Provide the (x, y) coordinate of the cell's center where the given text is located.  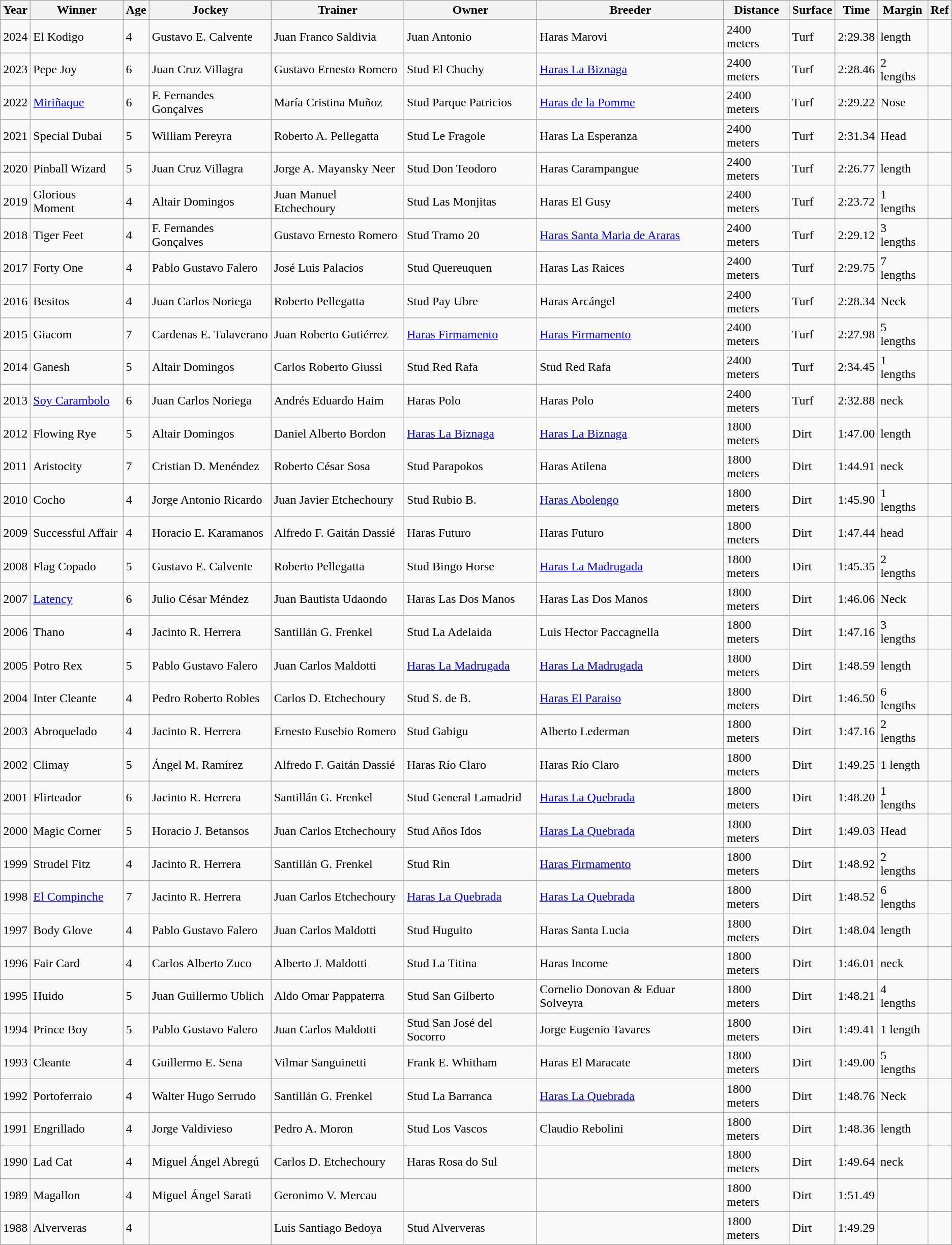
Haras El Maracate (631, 1062)
Stud Rubio B. (470, 500)
Haras La Esperanza (631, 135)
1:47.00 (856, 433)
Haras Santa Lucia (631, 930)
1:49.64 (856, 1162)
1:47.44 (856, 533)
2017 (15, 268)
Horacio J. Betansos (210, 830)
Juan Antonio (470, 37)
1:48.52 (856, 896)
Stud La Titina (470, 964)
Stud S. de B. (470, 698)
1:51.49 (856, 1195)
Stud El Chuchy (470, 69)
2:29.22 (856, 103)
1991 (15, 1128)
2021 (15, 135)
Magic Corner (77, 830)
Cristian D. Menéndez (210, 467)
2:31.34 (856, 135)
Flag Copado (77, 566)
Ernesto Eusebio Romero (338, 732)
2012 (15, 433)
2013 (15, 400)
Juan Guillermo Ublich (210, 996)
Jorge Valdivieso (210, 1128)
1:49.41 (856, 1030)
Jorge A. Mayansky Neer (338, 169)
2:29.75 (856, 268)
Age (136, 10)
1:45.90 (856, 500)
Miguel Ángel Abregú (210, 1162)
José Luis Palacios (338, 268)
Latency (77, 599)
2009 (15, 533)
Juan Javier Etchechoury (338, 500)
Geronimo V. Mercau (338, 1195)
Daniel Alberto Bordon (338, 433)
1995 (15, 996)
Carlos Roberto Giussi (338, 367)
Cornelio Donovan & Eduar Solveyra (631, 996)
Stud Rin (470, 864)
2:28.34 (856, 301)
1:49.03 (856, 830)
Flowing Rye (77, 433)
2015 (15, 334)
Stud Quereuquen (470, 268)
1:48.36 (856, 1128)
2000 (15, 830)
Stud General Lamadrid (470, 798)
Breeder (631, 10)
head (903, 533)
1:48.92 (856, 864)
Andrés Eduardo Haim (338, 400)
Huido (77, 996)
Miguel Ángel Sarati (210, 1195)
1:48.59 (856, 665)
Haras Abolengo (631, 500)
Portoferraio (77, 1096)
Haras Marovi (631, 37)
1989 (15, 1195)
Alberto J. Maldotti (338, 964)
Glorious Moment (77, 201)
2018 (15, 235)
2:29.38 (856, 37)
1:46.50 (856, 698)
Inter Cleante (77, 698)
Body Glove (77, 930)
Pedro Roberto Robles (210, 698)
Stud Años Idos (470, 830)
2023 (15, 69)
2019 (15, 201)
1:48.20 (856, 798)
Stud La Adelaida (470, 632)
Haras de la Pomme (631, 103)
Haras El Paraiso (631, 698)
2010 (15, 500)
1:48.04 (856, 930)
Stud Bingo Horse (470, 566)
Jorge Eugenio Tavares (631, 1030)
Roberto César Sosa (338, 467)
Stud Huguito (470, 930)
Jockey (210, 10)
Strudel Fitz (77, 864)
2:28.46 (856, 69)
1997 (15, 930)
Ángel M. Ramírez (210, 764)
2004 (15, 698)
Margin (903, 10)
2:29.12 (856, 235)
Stud Los Vascos (470, 1128)
Juan Franco Saldivia (338, 37)
1993 (15, 1062)
2006 (15, 632)
Roberto A. Pellegatta (338, 135)
1:45.35 (856, 566)
Juan Manuel Etchechoury (338, 201)
1992 (15, 1096)
Miriñaque (77, 103)
Lad Cat (77, 1162)
Stud San José del Socorro (470, 1030)
2:27.98 (856, 334)
Claudio Rebolini (631, 1128)
Juan Bautista Udaondo (338, 599)
Ganesh (77, 367)
Surface (812, 10)
Haras El Gusy (631, 201)
Haras Atilena (631, 467)
2020 (15, 169)
2024 (15, 37)
Soy Carambolo (77, 400)
1999 (15, 864)
Horacio E. Karamanos (210, 533)
2022 (15, 103)
Guillermo E. Sena (210, 1062)
1:46.06 (856, 599)
Aristocity (77, 467)
Trainer (338, 10)
Climay (77, 764)
Stud Le Fragole (470, 135)
Thano (77, 632)
2:23.72 (856, 201)
Forty One (77, 268)
Owner (470, 10)
Stud Tramo 20 (470, 235)
Tiger Feet (77, 235)
Besitos (77, 301)
1:49.00 (856, 1062)
Fair Card (77, 964)
2:26.77 (856, 169)
María Cristina Muñoz (338, 103)
Pinball Wizard (77, 169)
Pepe Joy (77, 69)
Time (856, 10)
Carlos Alberto Zuco (210, 964)
El Kodigo (77, 37)
Prince Boy (77, 1030)
2011 (15, 467)
Stud Pay Ubre (470, 301)
Luis Santiago Bedoya (338, 1228)
Distance (757, 10)
2:34.45 (856, 367)
El Compinche (77, 896)
Cocho (77, 500)
Giacom (77, 334)
2008 (15, 566)
2014 (15, 367)
Engrillado (77, 1128)
1:44.91 (856, 467)
Stud Parque Patricios (470, 103)
Alberto Lederman (631, 732)
Successful Affair (77, 533)
Vilmar Sanguinetti (338, 1062)
2002 (15, 764)
2016 (15, 301)
1994 (15, 1030)
Haras Income (631, 964)
1988 (15, 1228)
2005 (15, 665)
Haras Arcángel (631, 301)
Haras Santa Maria de Araras (631, 235)
1990 (15, 1162)
Stud Parapokos (470, 467)
Walter Hugo Serrudo (210, 1096)
4 lengths (903, 996)
Stud Las Monjitas (470, 201)
1:46.01 (856, 964)
Abroquelado (77, 732)
1998 (15, 896)
Special Dubai (77, 135)
Stud Gabigu (470, 732)
2007 (15, 599)
Juan Roberto Gutiérrez (338, 334)
Flirteador (77, 798)
Aldo Omar Pappaterra (338, 996)
Haras Carampangue (631, 169)
Luis Hector Paccagnella (631, 632)
Stud La Barranca (470, 1096)
Frank E. Whitham (470, 1062)
Alververas (77, 1228)
7 lengths (903, 268)
Jorge Antonio Ricardo (210, 500)
Nose (903, 103)
Cleante (77, 1062)
Stud San Gilberto (470, 996)
Ref (940, 10)
Cardenas E. Talaverano (210, 334)
1:48.21 (856, 996)
Julio César Méndez (210, 599)
1:49.29 (856, 1228)
Pedro A. Moron (338, 1128)
1:49.25 (856, 764)
2003 (15, 732)
Haras Rosa do Sul (470, 1162)
1:48.76 (856, 1096)
2001 (15, 798)
Magallon (77, 1195)
Year (15, 10)
Stud Don Teodoro (470, 169)
Potro Rex (77, 665)
2:32.88 (856, 400)
Stud Alververas (470, 1228)
1996 (15, 964)
Haras Las Raices (631, 268)
William Pereyra (210, 135)
Winner (77, 10)
